Provide the (X, Y) coordinate of the cell's center where the given text is located.  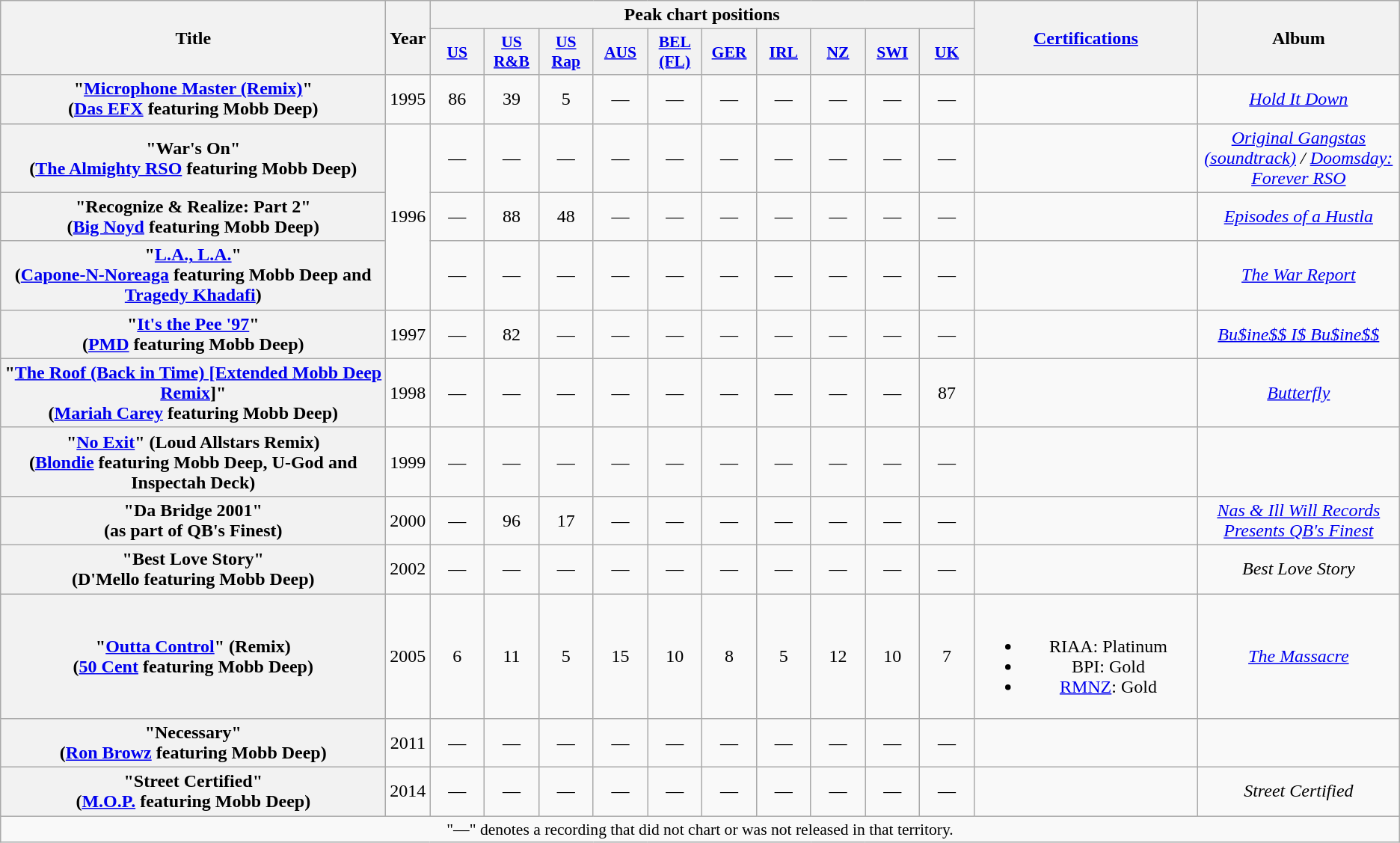
Certifications (1086, 37)
2011 (408, 744)
AUS (621, 52)
"Microphone Master (Remix)"(Das EFX featuring Mobb Deep) (193, 99)
"Best Love Story"(D'Mello featuring Mobb Deep) (193, 568)
Best Love Story (1298, 568)
1999 (408, 462)
8 (730, 657)
Peak chart positions (702, 15)
"No Exit" (Loud Allstars Remix)(Blondie featuring Mobb Deep, U-God and Inspectah Deck) (193, 462)
15 (621, 657)
IRL (784, 52)
RIAA: PlatinumBPI: GoldRMNZ: Gold (1086, 657)
17 (565, 521)
Title (193, 37)
"Necessary"(Ron Browz featuring Mobb Deep) (193, 744)
2005 (408, 657)
1996 (408, 217)
Bu$ine$$ I$ Bu$ine$$ (1298, 334)
"L.A., L.A."(Capone-N-Noreaga featuring Mobb Deep and Tragedy Khadafi) (193, 275)
11 (512, 657)
"Recognize & Realize: Part 2"(Big Noyd featuring Mobb Deep) (193, 217)
Hold It Down (1298, 99)
"—" denotes a recording that did not chart or was not released in that territory. (700, 830)
UK (947, 52)
1995 (408, 99)
6 (458, 657)
Episodes of a Hustla (1298, 217)
"It's the Pee '97"(PMD featuring Mobb Deep) (193, 334)
US (458, 52)
"War's On"(The Almighty RSO featuring Mobb Deep) (193, 158)
48 (565, 217)
82 (512, 334)
SWI (893, 52)
39 (512, 99)
USRap (565, 52)
NZ (838, 52)
"Outta Control" (Remix)(50 Cent featuring Mobb Deep) (193, 657)
Street Certified (1298, 791)
7 (947, 657)
GER (730, 52)
USR&B (512, 52)
"Street Certified"(M.O.P. featuring Mobb Deep) (193, 791)
2000 (408, 521)
"Da Bridge 2001"(as part of QB's Finest) (193, 521)
2002 (408, 568)
2014 (408, 791)
The Massacre (1298, 657)
Album (1298, 37)
96 (512, 521)
88 (512, 217)
12 (838, 657)
Year (408, 37)
86 (458, 99)
Butterfly (1298, 393)
Original Gangstas (soundtrack) / Doomsday: Forever RSO (1298, 158)
1997 (408, 334)
Nas & Ill Will Records Presents QB's Finest (1298, 521)
87 (947, 393)
"The Roof (Back in Time) [Extended Mobb Deep Remix]"(Mariah Carey featuring Mobb Deep) (193, 393)
1998 (408, 393)
BEL(FL) (675, 52)
The War Report (1298, 275)
